Return the [X, Y] coordinate for the center point of the cell that contains the specified text.  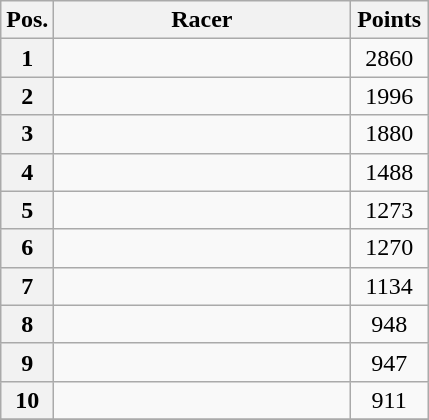
1996 [390, 96]
9 [28, 362]
1270 [390, 248]
4 [28, 172]
5 [28, 210]
Points [390, 20]
1880 [390, 134]
947 [390, 362]
1 [28, 58]
1488 [390, 172]
948 [390, 324]
10 [28, 400]
3 [28, 134]
6 [28, 248]
2860 [390, 58]
8 [28, 324]
Pos. [28, 20]
7 [28, 286]
1134 [390, 286]
911 [390, 400]
Racer [202, 20]
2 [28, 96]
1273 [390, 210]
